Output the [x, y] coordinate of the center of the cell containing the given text.  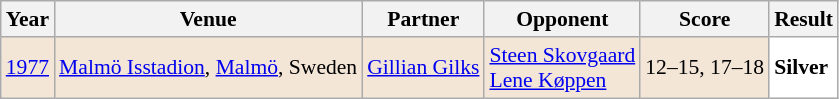
Venue [208, 19]
Silver [804, 68]
Year [28, 19]
Malmö Isstadion, Malmö, Sweden [208, 68]
Steen Skovgaard Lene Køppen [562, 68]
Gillian Gilks [423, 68]
Opponent [562, 19]
12–15, 17–18 [704, 68]
Result [804, 19]
Score [704, 19]
1977 [28, 68]
Partner [423, 19]
